For the text-containing cell, return its midpoint in [x, y] coordinate format. 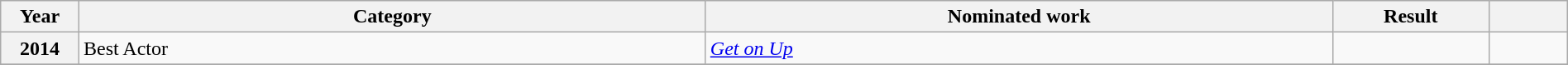
Get on Up [1019, 48]
Result [1411, 17]
Best Actor [392, 48]
Nominated work [1019, 17]
2014 [40, 48]
Year [40, 17]
Category [392, 17]
